For the text-containing cell, return its midpoint in (x, y) coordinate format. 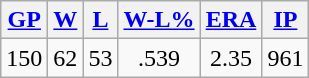
150 (24, 58)
2.35 (231, 58)
62 (66, 58)
W (66, 20)
IP (286, 20)
L (100, 20)
961 (286, 58)
53 (100, 58)
W-L% (159, 20)
ERA (231, 20)
GP (24, 20)
.539 (159, 58)
